Return (x, y) of the center of cell containing provided text 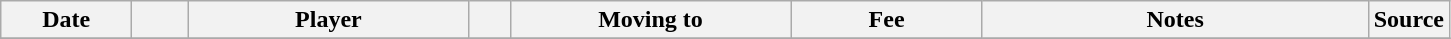
Source (1408, 20)
Date (66, 20)
Fee (886, 20)
Player (328, 20)
Notes (1175, 20)
Moving to (650, 20)
